Pinpoint the cell where the given text exists, returning its [x, y] midpoint coordinate. 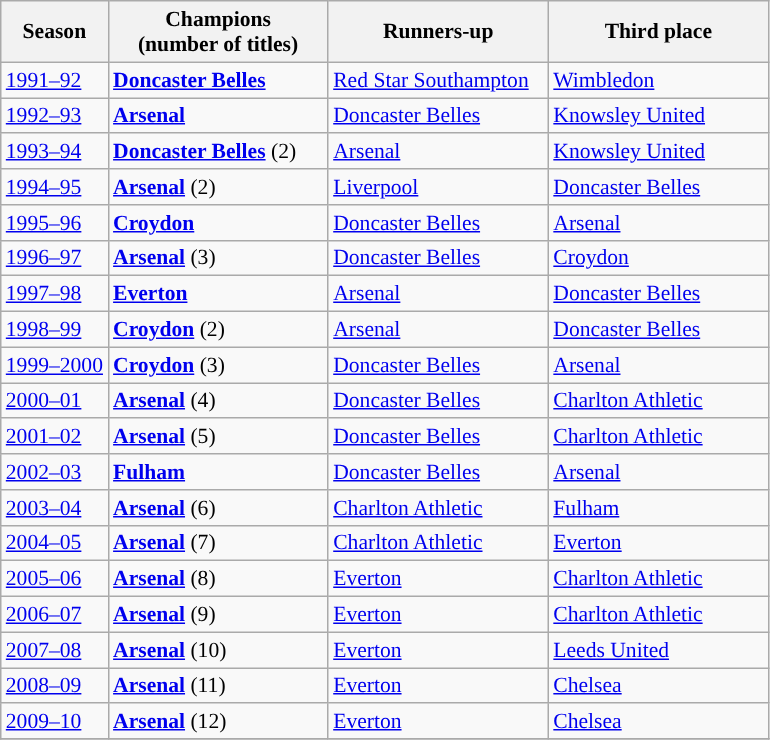
1992–93 [54, 116]
1997–98 [54, 294]
1999–2000 [54, 365]
Arsenal (9) [218, 615]
Wimbledon [658, 80]
1993–94 [54, 152]
2004–05 [54, 543]
1998–99 [54, 330]
Liverpool [438, 187]
Arsenal (11) [218, 686]
1994–95 [54, 187]
2003–04 [54, 508]
Arsenal (3) [218, 258]
Arsenal (6) [218, 508]
Leeds United [658, 650]
Red Star Southampton [438, 80]
2009–10 [54, 722]
2006–07 [54, 615]
2008–09 [54, 686]
2007–08 [54, 650]
2000–01 [54, 401]
1991–92 [54, 80]
Arsenal (10) [218, 650]
1996–97 [54, 258]
Arsenal (7) [218, 543]
Arsenal (2) [218, 187]
Arsenal (8) [218, 579]
Arsenal (12) [218, 722]
Croydon (2) [218, 330]
Arsenal (4) [218, 401]
2002–03 [54, 472]
2001–02 [54, 437]
Runners-up [438, 32]
Croydon (3) [218, 365]
1995–96 [54, 223]
Season [54, 32]
Third place [658, 32]
2005–06 [54, 579]
Arsenal (5) [218, 437]
Champions(number of titles) [218, 32]
Doncaster Belles (2) [218, 152]
